Provide the [X, Y] coordinate of the cell's center where the given text is located.  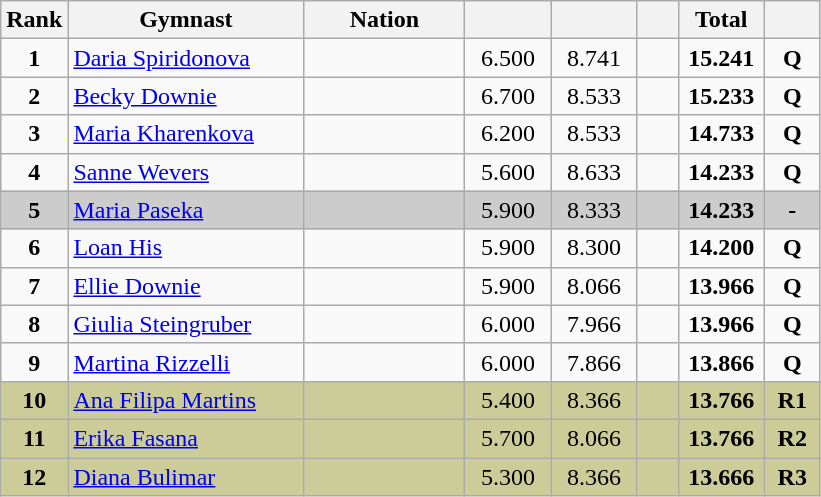
5.300 [508, 477]
5.400 [508, 400]
13.666 [721, 477]
Loan His [186, 248]
Sanne Wevers [186, 172]
Daria Spiridonova [186, 58]
Maria Kharenkova [186, 134]
Becky Downie [186, 96]
8.333 [594, 210]
Maria Paseka [186, 210]
15.241 [721, 58]
13.866 [721, 362]
1 [34, 58]
5.600 [508, 172]
R2 [792, 438]
Rank [34, 20]
15.233 [721, 96]
14.733 [721, 134]
8.300 [594, 248]
R3 [792, 477]
8.633 [594, 172]
4 [34, 172]
6.200 [508, 134]
6.700 [508, 96]
Erika Fasana [186, 438]
Ana Filipa Martins [186, 400]
R1 [792, 400]
11 [34, 438]
8.741 [594, 58]
2 [34, 96]
Gymnast [186, 20]
3 [34, 134]
5 [34, 210]
7.966 [594, 324]
Giulia Steingruber [186, 324]
- [792, 210]
Diana Bulimar [186, 477]
Total [721, 20]
8 [34, 324]
6.500 [508, 58]
10 [34, 400]
7 [34, 286]
Martina Rizzelli [186, 362]
14.200 [721, 248]
9 [34, 362]
Nation [384, 20]
Ellie Downie [186, 286]
12 [34, 477]
5.700 [508, 438]
7.866 [594, 362]
6 [34, 248]
